Provide the [X, Y] coordinate of the cell's center where the given text is located.  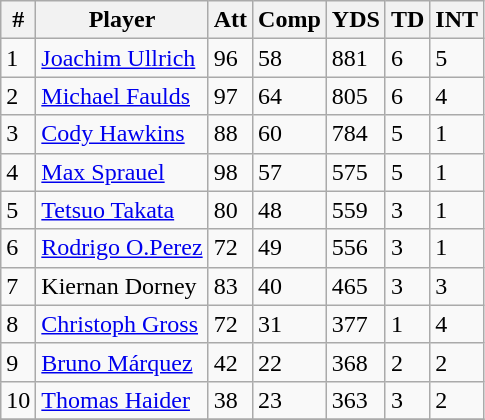
88 [230, 134]
64 [290, 96]
Rodrigo O.Perez [122, 248]
Cody Hawkins [122, 134]
Player [122, 20]
YDS [356, 20]
784 [356, 134]
22 [290, 362]
Joachim Ullrich [122, 58]
805 [356, 96]
23 [290, 400]
57 [290, 172]
Comp [290, 20]
49 [290, 248]
Thomas Haider [122, 400]
9 [18, 362]
42 [230, 362]
881 [356, 58]
363 [356, 400]
60 [290, 134]
7 [18, 286]
368 [356, 362]
Att [230, 20]
8 [18, 324]
97 [230, 96]
38 [230, 400]
465 [356, 286]
Michael Faulds [122, 96]
TD [407, 20]
Tetsuo Takata [122, 210]
559 [356, 210]
40 [290, 286]
377 [356, 324]
Max Sprauel [122, 172]
10 [18, 400]
80 [230, 210]
48 [290, 210]
Christoph Gross [122, 324]
83 [230, 286]
58 [290, 58]
556 [356, 248]
Bruno Márquez [122, 362]
575 [356, 172]
98 [230, 172]
INT [457, 20]
Kiernan Dorney [122, 286]
# [18, 20]
31 [290, 324]
96 [230, 58]
